Capture the cell that displays the provided text and extract its (x, y) central coordinate. 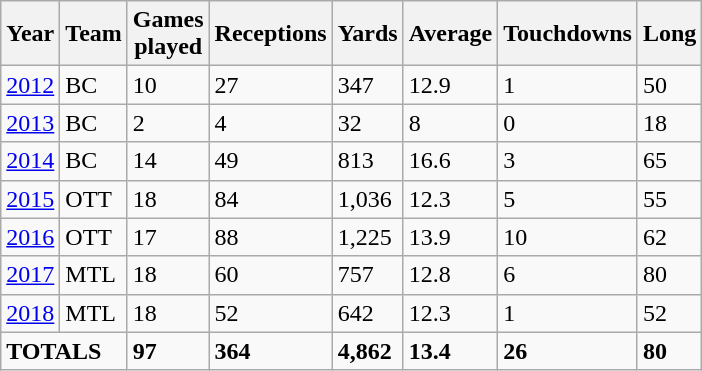
2015 (30, 199)
12.9 (450, 85)
32 (368, 123)
813 (368, 161)
Gamesplayed (168, 34)
2 (168, 123)
2016 (30, 237)
55 (669, 199)
14 (168, 161)
13.9 (450, 237)
62 (669, 237)
364 (270, 351)
6 (568, 275)
3 (568, 161)
642 (368, 313)
1,036 (368, 199)
5 (568, 199)
Touchdowns (568, 34)
4,862 (368, 351)
60 (270, 275)
49 (270, 161)
26 (568, 351)
757 (368, 275)
Receptions (270, 34)
50 (669, 85)
2014 (30, 161)
Average (450, 34)
84 (270, 199)
Year (30, 34)
16.6 (450, 161)
2018 (30, 313)
Long (669, 34)
2012 (30, 85)
65 (669, 161)
13.4 (450, 351)
0 (568, 123)
1,225 (368, 237)
TOTALS (64, 351)
97 (168, 351)
2017 (30, 275)
Team (94, 34)
8 (450, 123)
27 (270, 85)
12.8 (450, 275)
2013 (30, 123)
17 (168, 237)
88 (270, 237)
4 (270, 123)
347 (368, 85)
Yards (368, 34)
